From the cell containing the given text, extract its center point as [X, Y] coordinate. 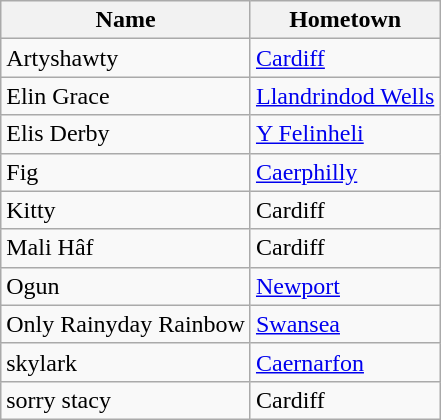
Fig [126, 172]
Elis Derby [126, 134]
skylark [126, 362]
Ogun [126, 286]
Caerphilly [344, 172]
Artyshawty [126, 58]
Llandrindod Wells [344, 96]
Name [126, 20]
Newport [344, 286]
Only Rainyday Rainbow [126, 324]
Y Felinheli [344, 134]
Elin Grace [126, 96]
sorry stacy [126, 400]
Hometown [344, 20]
Mali Hâf [126, 248]
Swansea [344, 324]
Caernarfon [344, 362]
Kitty [126, 210]
